Detect which cell encompasses the target text, then output its (X, Y) center coordinate. 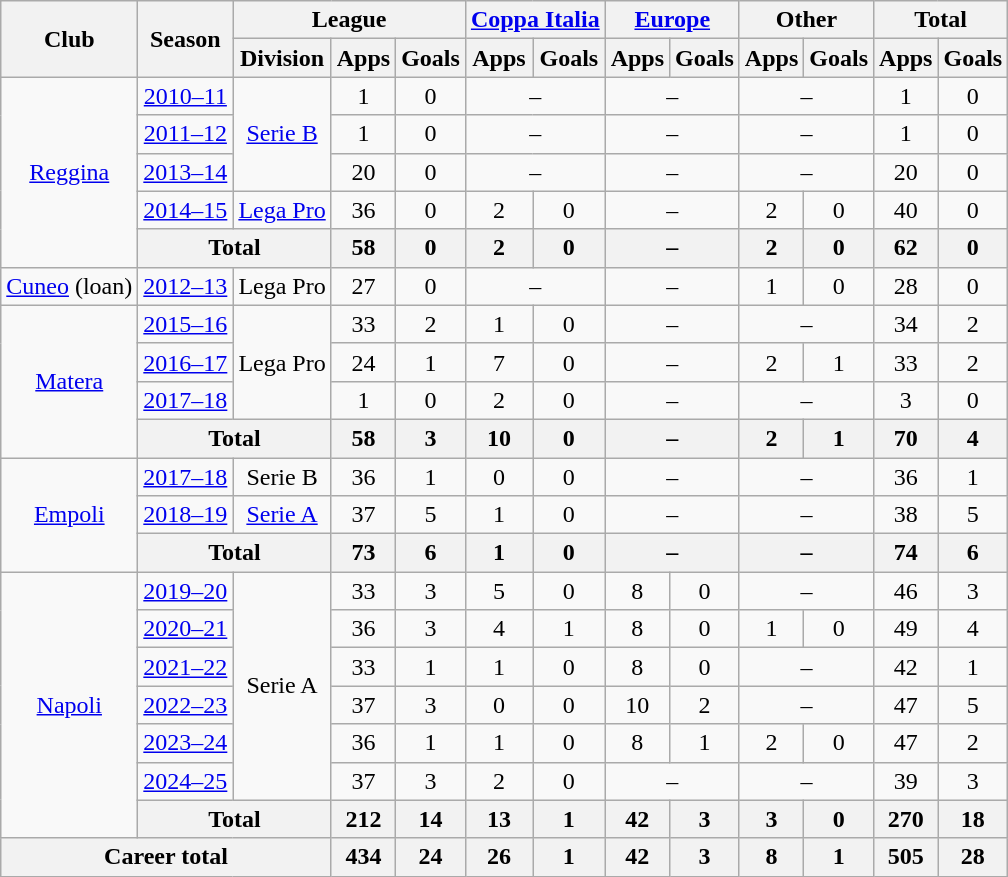
14 (431, 819)
Other (806, 20)
26 (498, 857)
2011–12 (186, 134)
434 (363, 857)
2015–16 (186, 324)
39 (906, 781)
Reggina (70, 172)
62 (906, 248)
18 (973, 819)
2019–20 (186, 591)
2021–22 (186, 667)
2014–15 (186, 210)
38 (906, 515)
Career total (166, 857)
34 (906, 324)
Europe (672, 20)
212 (363, 819)
13 (498, 819)
Napoli (70, 705)
Cuneo (loan) (70, 286)
2018–19 (186, 515)
Empoli (70, 515)
2023–24 (186, 743)
2016–17 (186, 362)
270 (906, 819)
27 (363, 286)
74 (906, 553)
Club (70, 39)
505 (906, 857)
Matera (70, 381)
Coppa Italia (535, 20)
7 (498, 362)
League (350, 20)
2020–21 (186, 629)
70 (906, 438)
49 (906, 629)
2013–14 (186, 172)
2022–23 (186, 705)
73 (363, 553)
2010–11 (186, 96)
2024–25 (186, 781)
46 (906, 591)
Season (186, 39)
Division (282, 58)
2012–13 (186, 286)
40 (906, 210)
